Return [X, Y] of the center of cell containing provided text 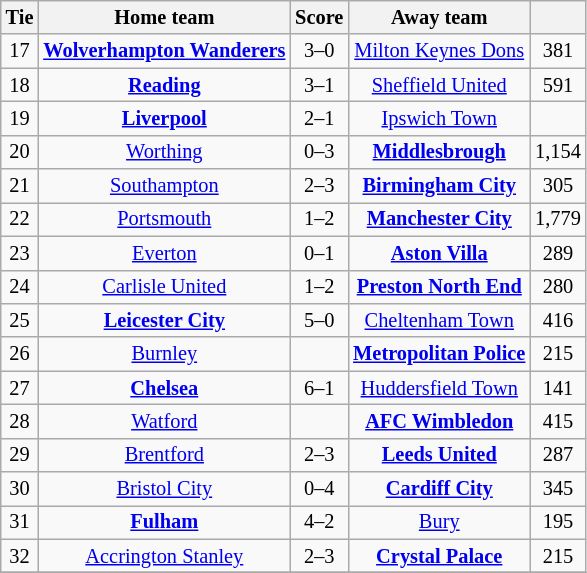
20 [20, 152]
Preston North End [439, 287]
19 [20, 118]
Ipswich Town [439, 118]
Manchester City [439, 219]
3–1 [319, 85]
26 [20, 354]
289 [558, 253]
Tie [20, 17]
21 [20, 186]
18 [20, 85]
17 [20, 51]
2–1 [319, 118]
0–4 [319, 489]
29 [20, 455]
Leicester City [164, 320]
Chelsea [164, 388]
6–1 [319, 388]
27 [20, 388]
Middlesbrough [439, 152]
Score [319, 17]
24 [20, 287]
Carlisle United [164, 287]
AFC Wimbledon [439, 421]
1,779 [558, 219]
Liverpool [164, 118]
591 [558, 85]
Watford [164, 421]
0–1 [319, 253]
25 [20, 320]
23 [20, 253]
287 [558, 455]
Milton Keynes Dons [439, 51]
Bury [439, 522]
Crystal Palace [439, 556]
416 [558, 320]
Home team [164, 17]
381 [558, 51]
345 [558, 489]
28 [20, 421]
Metropolitan Police [439, 354]
Cheltenham Town [439, 320]
0–3 [319, 152]
1,154 [558, 152]
31 [20, 522]
5–0 [319, 320]
141 [558, 388]
Wolverhampton Wanderers [164, 51]
3–0 [319, 51]
Fulham [164, 522]
Portsmouth [164, 219]
Sheffield United [439, 85]
280 [558, 287]
195 [558, 522]
Burnley [164, 354]
415 [558, 421]
32 [20, 556]
Accrington Stanley [164, 556]
30 [20, 489]
305 [558, 186]
4–2 [319, 522]
Bristol City [164, 489]
Birmingham City [439, 186]
Away team [439, 17]
Everton [164, 253]
Worthing [164, 152]
Brentford [164, 455]
Aston Villa [439, 253]
Huddersfield Town [439, 388]
Reading [164, 85]
Leeds United [439, 455]
Cardiff City [439, 489]
Southampton [164, 186]
22 [20, 219]
